Return [X, Y] of the center of cell containing provided text 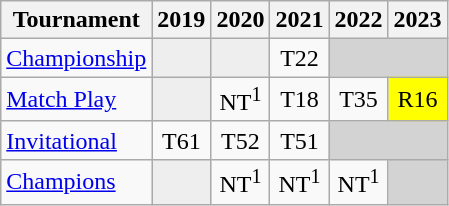
2021 [300, 20]
2020 [240, 20]
T35 [358, 100]
Invitational [76, 140]
Tournament [76, 20]
T22 [300, 58]
T51 [300, 140]
Champions [76, 182]
2022 [358, 20]
T52 [240, 140]
T18 [300, 100]
Match Play [76, 100]
T61 [182, 140]
2023 [418, 20]
Championship [76, 58]
R16 [418, 100]
2019 [182, 20]
